For the text-containing cell, return its midpoint in [X, Y] coordinate format. 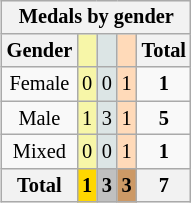
Mixed [40, 152]
5 [164, 118]
Medals by gender [96, 17]
7 [164, 185]
Male [40, 118]
Female [40, 84]
Gender [40, 51]
